Pinpoint the cell where the given text exists, returning its (x, y) midpoint coordinate. 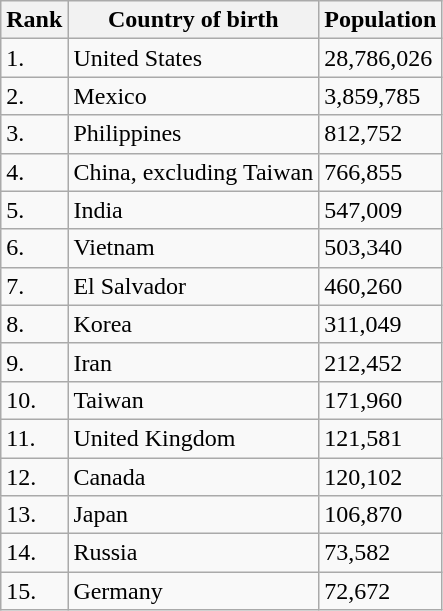
73,582 (380, 553)
Rank (34, 20)
12. (34, 477)
503,340 (380, 248)
India (194, 210)
Vietnam (194, 248)
3. (34, 134)
El Salvador (194, 286)
9. (34, 362)
Germany (194, 591)
5. (34, 210)
Iran (194, 362)
Mexico (194, 96)
120,102 (380, 477)
7. (34, 286)
Philippines (194, 134)
3,859,785 (380, 96)
460,260 (380, 286)
China, excluding Taiwan (194, 172)
812,752 (380, 134)
212,452 (380, 362)
171,960 (380, 400)
766,855 (380, 172)
547,009 (380, 210)
28,786,026 (380, 58)
4. (34, 172)
1. (34, 58)
Canada (194, 477)
13. (34, 515)
11. (34, 438)
72,672 (380, 591)
Korea (194, 324)
15. (34, 591)
14. (34, 553)
8. (34, 324)
6. (34, 248)
106,870 (380, 515)
Japan (194, 515)
121,581 (380, 438)
United Kingdom (194, 438)
Country of birth (194, 20)
United States (194, 58)
2. (34, 96)
10. (34, 400)
Population (380, 20)
Taiwan (194, 400)
Russia (194, 553)
311,049 (380, 324)
